Search for the cell housing the specified text and yield its (x, y) center coordinate. 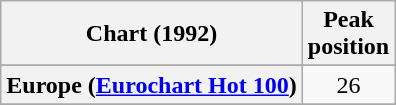
Europe (Eurochart Hot 100) (152, 85)
26 (348, 85)
Chart (1992) (152, 34)
Peakposition (348, 34)
